Extract the (x, y) coordinate from the center of the cell holding the provided text.  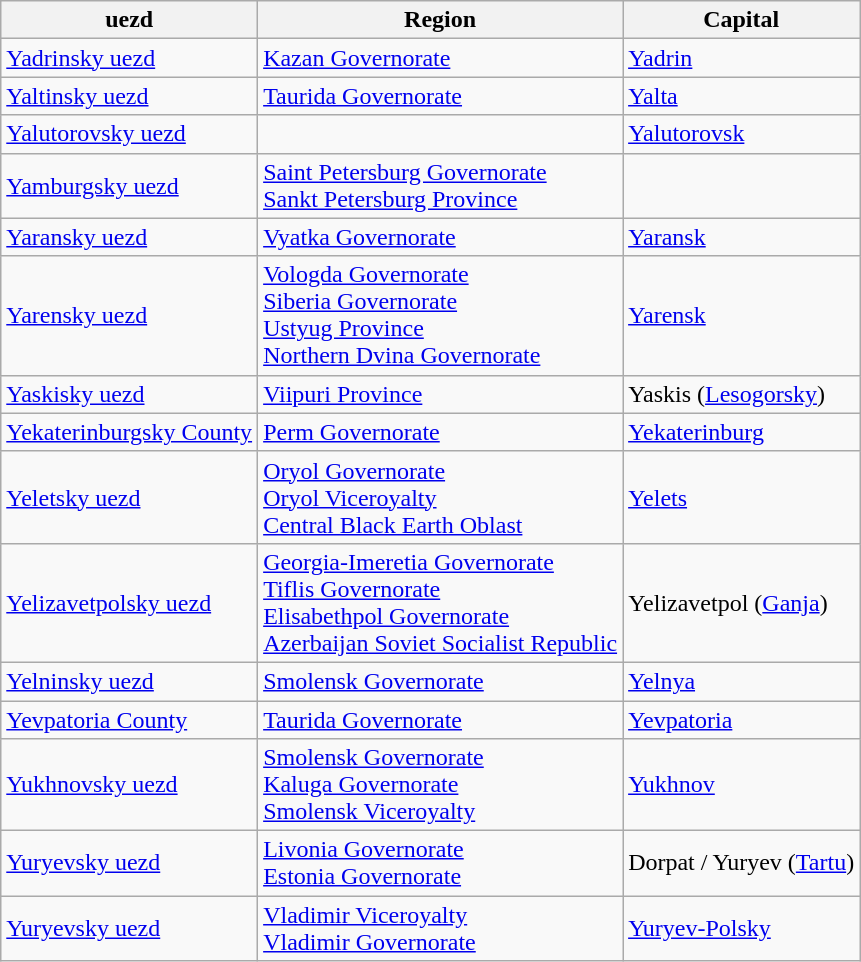
Yelizavetpol (Ganja) (742, 602)
Yarensk (742, 316)
Smolensk Governorate (440, 681)
Georgia-Imeretia GovernorateTiflis GovernorateElisabethpol GovernorateAzerbaijan Soviet Socialist Republic (440, 602)
Yeletsky uezd (130, 497)
Yelets (742, 497)
Yelninsky uezd (130, 681)
Yekaterinburg (742, 432)
uezd (130, 20)
Yadrin (742, 58)
Yaskisky uezd (130, 394)
Yelnya (742, 681)
Oryol GovernorateOryol ViceroyaltyCentral Black Earth Oblast (440, 497)
Dorpat / Yuryev (Tartu) (742, 864)
Yaskis (Lesogorsky) (742, 394)
Yevpatoria County (130, 719)
Livonia GovernorateEstonia Governorate (440, 864)
Yalutorovsk (742, 134)
Smolensk GovernorateKaluga GovernorateSmolensk Viceroyalty (440, 785)
Yaltinsky uezd (130, 96)
Yukhnovsky uezd (130, 785)
Region (440, 20)
Yevpatoria (742, 719)
Yarensky uezd (130, 316)
Kazan Governorate (440, 58)
Perm Governorate (440, 432)
Yukhnov (742, 785)
Yekaterinburgsky County (130, 432)
Yaransk (742, 237)
Yelizavetpolsky uezd (130, 602)
Yamburgsky uezd (130, 186)
Vyatka Governorate (440, 237)
Yadrinsky uezd (130, 58)
Yaransky uezd (130, 237)
Yalutorovsky uezd (130, 134)
Vladimir ViceroyaltyVladimir Governorate (440, 928)
Vologda GovernorateSiberia GovernorateUstyug ProvinceNorthern Dvina Governorate (440, 316)
Yalta (742, 96)
Viipuri Province (440, 394)
Yuryev-Polsky (742, 928)
Capital (742, 20)
Saint Petersburg GovernorateSankt Petersburg Province (440, 186)
